Detect which cell encompasses the target text, then output its [X, Y] center coordinate. 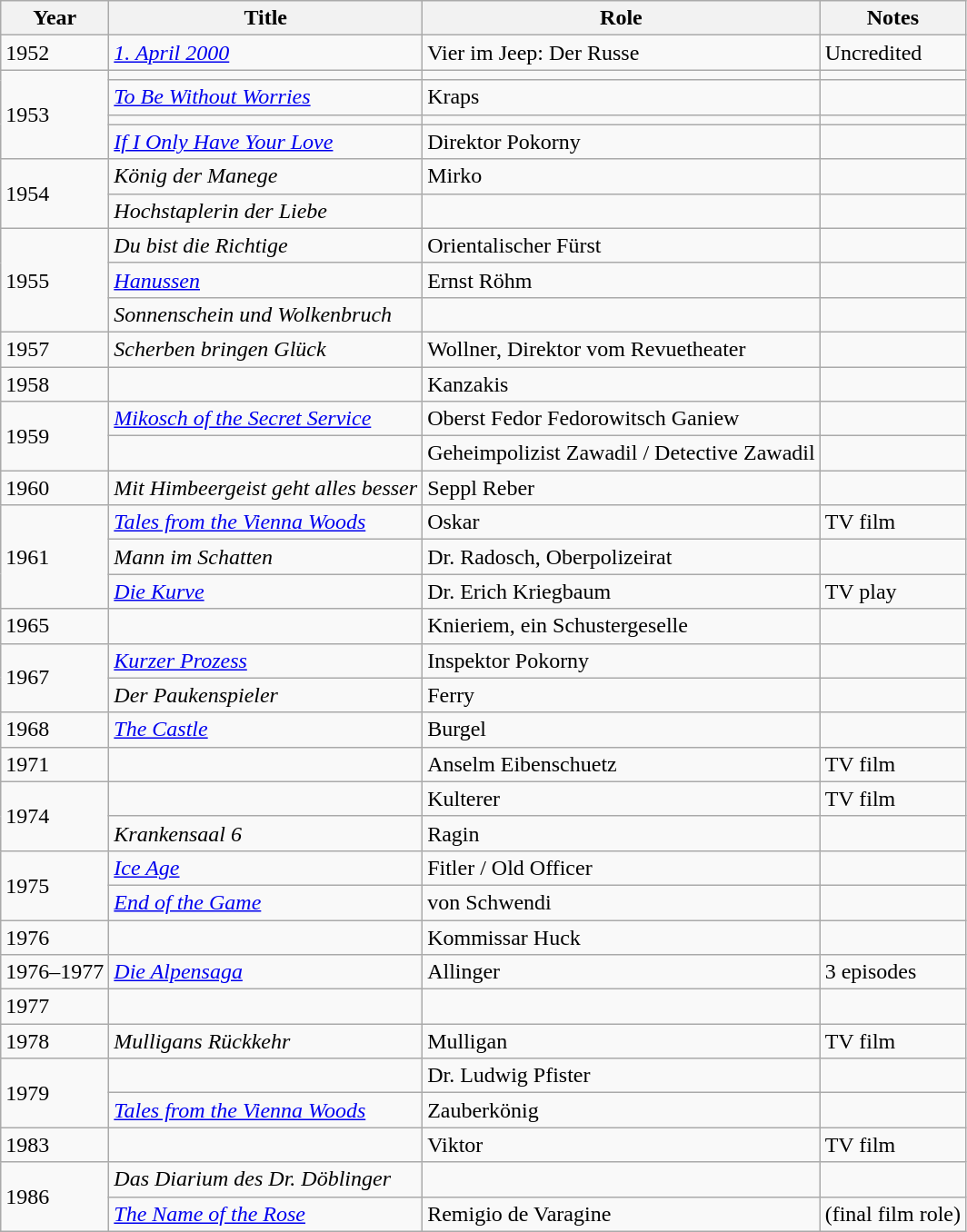
1961 [55, 557]
Title [265, 18]
Kurzer Prozess [265, 661]
Mit Himbeergeist geht alles besser [265, 488]
Kanzakis [622, 384]
1954 [55, 194]
Dr. Erich Kriegbaum [622, 591]
Anselm Eibenschuetz [622, 764]
1952 [55, 53]
Viktor [622, 1145]
1953 [55, 114]
Krankensaal 6 [265, 833]
1. April 2000 [265, 53]
Mann im Schatten [265, 557]
Ice Age [265, 868]
Kommissar Huck [622, 937]
Mikosch of the Secret Service [265, 419]
Ferry [622, 695]
Zauberkönig [622, 1110]
Orientalischer Fürst [622, 245]
Die Alpensaga [265, 972]
Burgel [622, 730]
1978 [55, 1041]
Mulligan [622, 1041]
Dr. Radosch, Oberpolizeirat [622, 557]
Uncredited [892, 53]
1967 [55, 678]
Notes [892, 18]
1968 [55, 730]
Vier im Jeep: Der Russe [622, 53]
Sonnenschein und Wolkenbruch [265, 314]
Fitler / Old Officer [622, 868]
Remigio de Varagine [622, 1214]
Dr. Ludwig Pfister [622, 1076]
1955 [55, 280]
von Schwendi [622, 902]
1975 [55, 885]
Role [622, 18]
The Name of the Rose [265, 1214]
3 episodes [892, 972]
Kraps [622, 97]
To Be Without Worries [265, 97]
1976–1977 [55, 972]
Mulligans Rückkehr [265, 1041]
If I Only Have Your Love [265, 142]
1983 [55, 1145]
1977 [55, 1007]
Hochstaplerin der Liebe [265, 211]
1965 [55, 626]
Das Diarium des Dr. Döblinger [265, 1179]
Knieriem, ein Schustergeselle [622, 626]
1974 [55, 816]
1959 [55, 436]
1957 [55, 349]
Ernst Röhm [622, 280]
Der Paukenspieler [265, 695]
Scherben bringen Glück [265, 349]
1971 [55, 764]
1958 [55, 384]
1979 [55, 1093]
1986 [55, 1197]
TV play [892, 591]
Seppl Reber [622, 488]
1960 [55, 488]
Ragin [622, 833]
Geheimpolizist Zawadil / Detective Zawadil [622, 453]
Allinger [622, 972]
König der Manege [265, 176]
Direktor Pokorny [622, 142]
Wollner, Direktor vom Revuetheater [622, 349]
Hanussen [265, 280]
Oberst Fedor Fedorowitsch Ganiew [622, 419]
1976 [55, 937]
Mirko [622, 176]
End of the Game [265, 902]
(final film role) [892, 1214]
Oskar [622, 522]
Du bist die Richtige [265, 245]
Kulterer [622, 799]
Die Kurve [265, 591]
The Castle [265, 730]
Year [55, 18]
Inspektor Pokorny [622, 661]
